Pinpoint the cell where the given text exists, returning its [X, Y] midpoint coordinate. 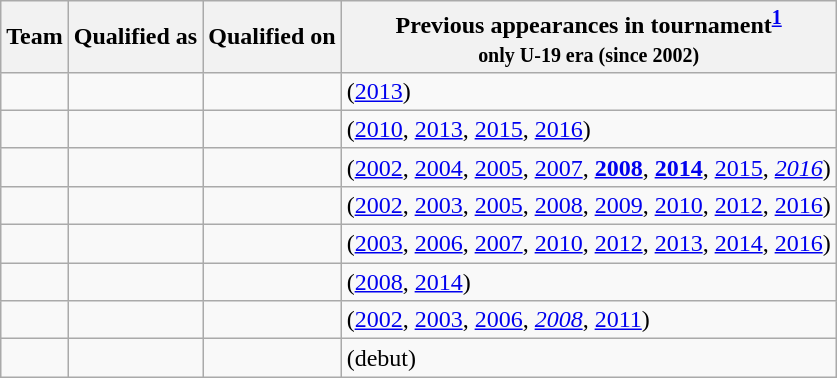
(2013) [588, 91]
(2003, 2006, 2007, 2010, 2012, 2013, 2014, 2016) [588, 244]
Team [35, 37]
Qualified as [135, 37]
(2010, 2013, 2015, 2016) [588, 129]
Previous appearances in tournament1only U-19 era (since 2002) [588, 37]
(2002, 2003, 2005, 2008, 2009, 2010, 2012, 2016) [588, 205]
(2008, 2014) [588, 282]
Qualified on [272, 37]
(2002, 2004, 2005, 2007, 2008, 2014, 2015, 2016) [588, 167]
(2002, 2003, 2006, 2008, 2011) [588, 320]
(debut) [588, 358]
